Capture the cell that displays the provided text and extract its (X, Y) central coordinate. 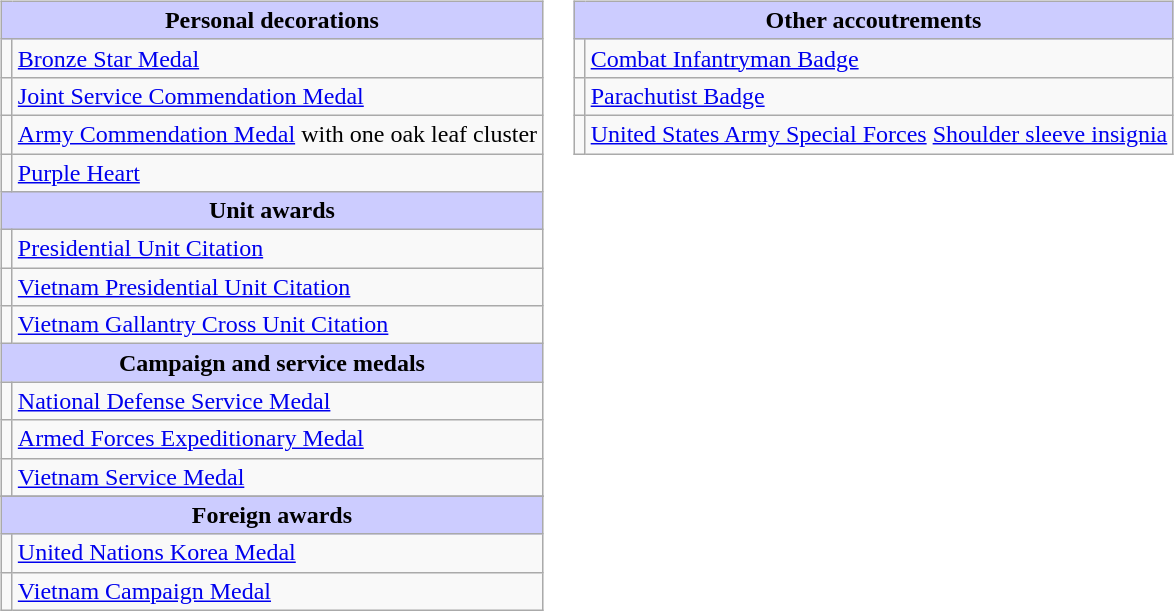
Vietnam Service Medal (277, 477)
Armed Forces Expeditionary Medal (277, 439)
United Nations Korea Medal (277, 553)
Bronze Star Medal (277, 58)
Other accoutrements (874, 20)
Vietnam Campaign Medal (277, 591)
Vietnam Presidential Unit Citation (277, 287)
Combat Infantryman Badge (879, 58)
Personal decorations (272, 20)
Unit awards (272, 211)
Parachutist Badge (879, 96)
National Defense Service Medal (277, 401)
Campaign and service medals (272, 363)
Vietnam Gallantry Cross Unit Citation (277, 325)
Presidential Unit Citation (277, 249)
Foreign awards (272, 515)
Joint Service Commendation Medal (277, 96)
Army Commendation Medal with one oak leaf cluster (277, 134)
Purple Heart (277, 173)
United States Army Special Forces Shoulder sleeve insignia (879, 134)
